Search for the cell housing the specified text and yield its [X, Y] center coordinate. 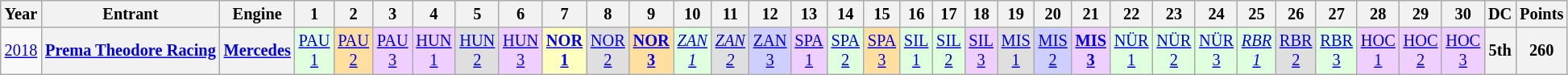
Year [21, 14]
ZAN1 [693, 51]
27 [1336, 14]
HUN3 [521, 51]
7 [564, 14]
ZAN2 [730, 51]
HOC3 [1463, 51]
25 [1257, 14]
SPA2 [846, 51]
Entrant [131, 14]
Engine [258, 14]
MIS1 [1016, 51]
15 [881, 14]
30 [1463, 14]
260 [1541, 51]
6 [521, 14]
4 [434, 14]
5th [1500, 51]
NÜR2 [1175, 51]
1 [314, 14]
ZAN3 [770, 51]
22 [1131, 14]
10 [693, 14]
SPA1 [809, 51]
14 [846, 14]
12 [770, 14]
NOR3 [651, 51]
9 [651, 14]
HOC2 [1421, 51]
RBR3 [1336, 51]
23 [1175, 14]
17 [948, 14]
18 [981, 14]
29 [1421, 14]
NÜR3 [1217, 51]
SIL3 [981, 51]
RBR2 [1296, 51]
MIS3 [1091, 51]
20 [1053, 14]
26 [1296, 14]
HUN2 [477, 51]
NÜR1 [1131, 51]
8 [608, 14]
5 [477, 14]
RBR1 [1257, 51]
HOC1 [1378, 51]
SIL2 [948, 51]
2018 [21, 51]
16 [916, 14]
DC [1500, 14]
NOR1 [564, 51]
Points [1541, 14]
2 [353, 14]
Prema Theodore Racing [131, 51]
24 [1217, 14]
PAU2 [353, 51]
PAU1 [314, 51]
HUN1 [434, 51]
13 [809, 14]
Mercedes [258, 51]
MIS2 [1053, 51]
28 [1378, 14]
21 [1091, 14]
19 [1016, 14]
SIL1 [916, 51]
PAU3 [393, 51]
SPA3 [881, 51]
11 [730, 14]
NOR2 [608, 51]
3 [393, 14]
